Determine the (x, y) coordinate at the center of the cell enclosing the given text.  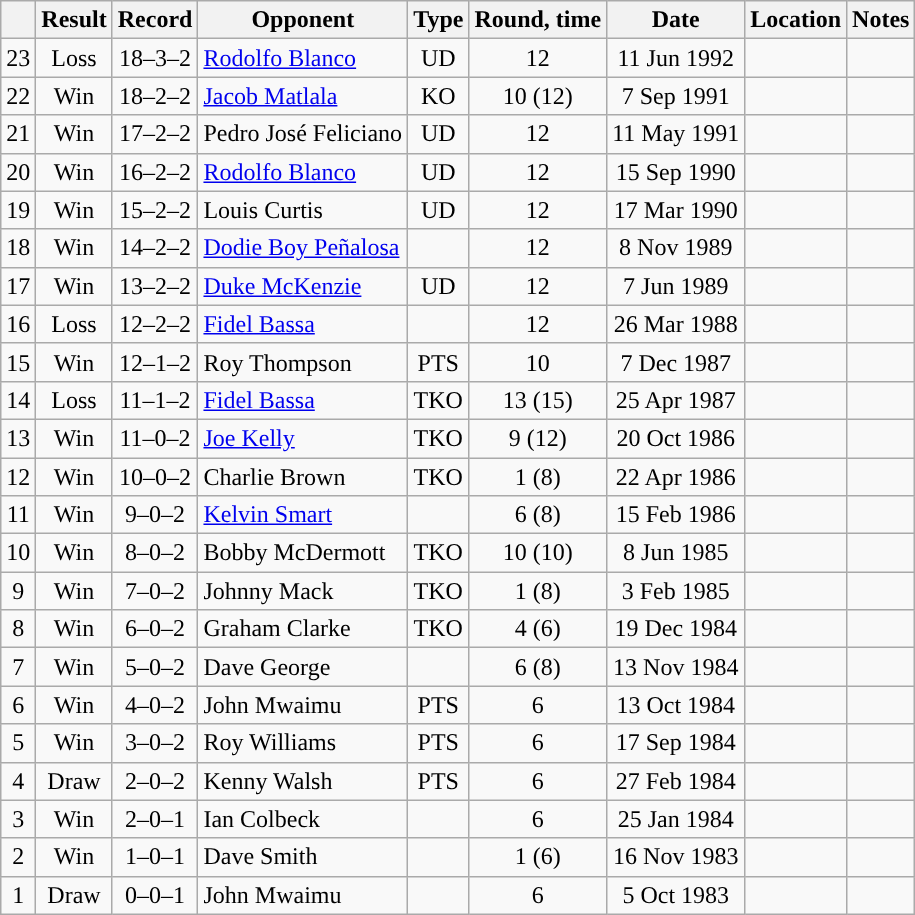
20 Oct 1986 (676, 438)
19 Dec 1984 (676, 629)
KO (438, 96)
18–2–2 (155, 96)
Johnny Mack (303, 591)
Graham Clarke (303, 629)
2–0–1 (155, 819)
7–0–2 (155, 591)
18–3–2 (155, 58)
Ian Colbeck (303, 819)
1 (6) (538, 857)
13 Nov 1984 (676, 667)
23 (18, 58)
9 (12) (538, 438)
10 (10) (538, 553)
7 Sep 1991 (676, 96)
22 (18, 96)
17 (18, 286)
9–0–2 (155, 515)
8–0–2 (155, 553)
19 (18, 210)
7 Jun 1989 (676, 286)
Pedro José Feliciano (303, 134)
Louis Curtis (303, 210)
12–1–2 (155, 362)
17 Mar 1990 (676, 210)
2–0–2 (155, 781)
15 Feb 1986 (676, 515)
11 May 1991 (676, 134)
Dodie Boy Peñalosa (303, 248)
3 (18, 819)
16 Nov 1983 (676, 857)
Type (438, 20)
13–2–2 (155, 286)
16–2–2 (155, 172)
Kenny Walsh (303, 781)
13 (15) (538, 400)
14–2–2 (155, 248)
1 (18, 895)
7 Dec 1987 (676, 362)
14 (18, 400)
10 (12) (538, 96)
Charlie Brown (303, 477)
16 (18, 324)
18 (18, 248)
12–2–2 (155, 324)
Date (676, 20)
9 (18, 591)
4 (18, 781)
4 (6) (538, 629)
22 Apr 1986 (676, 477)
17–2–2 (155, 134)
15 (18, 362)
Roy Thompson (303, 362)
20 (18, 172)
10–0–2 (155, 477)
8 Nov 1989 (676, 248)
Bobby McDermott (303, 553)
13 Oct 1984 (676, 705)
6–0–2 (155, 629)
Notes (881, 20)
1–0–1 (155, 857)
27 Feb 1984 (676, 781)
21 (18, 134)
11–0–2 (155, 438)
4–0–2 (155, 705)
Round, time (538, 20)
8 (18, 629)
13 (18, 438)
25 Apr 1987 (676, 400)
Dave George (303, 667)
5–0–2 (155, 667)
Record (155, 20)
25 Jan 1984 (676, 819)
Location (796, 20)
Dave Smith (303, 857)
Kelvin Smart (303, 515)
15 Sep 1990 (676, 172)
0–0–1 (155, 895)
8 Jun 1985 (676, 553)
3 Feb 1985 (676, 591)
5 Oct 1983 (676, 895)
11–1–2 (155, 400)
3–0–2 (155, 743)
Opponent (303, 20)
15–2–2 (155, 210)
Jacob Matlala (303, 96)
Duke McKenzie (303, 286)
Roy Williams (303, 743)
Joe Kelly (303, 438)
2 (18, 857)
26 Mar 1988 (676, 324)
Result (74, 20)
5 (18, 743)
11 Jun 1992 (676, 58)
7 (18, 667)
11 (18, 515)
17 Sep 1984 (676, 743)
